Return (X, Y) of the center of cell containing provided text 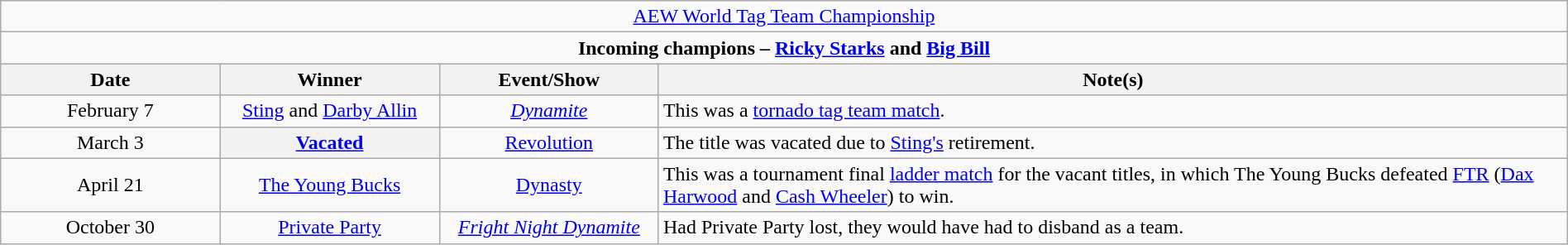
Fright Night Dynamite (549, 228)
Note(s) (1113, 79)
Private Party (329, 228)
Incoming champions – Ricky Starks and Big Bill (784, 48)
Dynamite (549, 111)
Event/Show (549, 79)
This was a tornado tag team match. (1113, 111)
Date (111, 79)
Sting and Darby Allin (329, 111)
AEW World Tag Team Championship (784, 17)
Vacated (329, 142)
The Young Bucks (329, 185)
Winner (329, 79)
April 21 (111, 185)
February 7 (111, 111)
The title was vacated due to Sting's retirement. (1113, 142)
October 30 (111, 228)
Revolution (549, 142)
Had Private Party lost, they would have had to disband as a team. (1113, 228)
Dynasty (549, 185)
This was a tournament final ladder match for the vacant titles, in which The Young Bucks defeated FTR (Dax Harwood and Cash Wheeler) to win. (1113, 185)
March 3 (111, 142)
